For the text-containing cell, return its midpoint in [x, y] coordinate format. 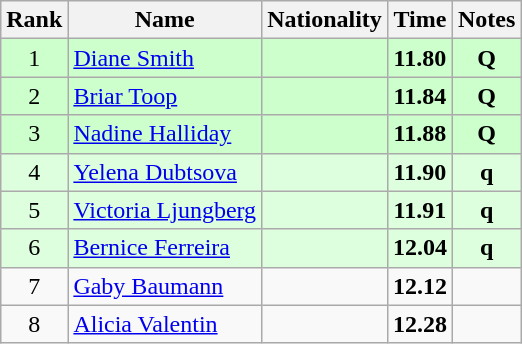
12.04 [420, 248]
Victoria Ljungberg [165, 210]
Name [165, 20]
Briar Toop [165, 96]
11.91 [420, 210]
11.90 [420, 172]
Gaby Baumann [165, 286]
Notes [486, 20]
12.28 [420, 324]
12.12 [420, 286]
Nadine Halliday [165, 134]
Rank [34, 20]
4 [34, 172]
Diane Smith [165, 58]
2 [34, 96]
Yelena Dubtsova [165, 172]
Time [420, 20]
1 [34, 58]
Bernice Ferreira [165, 248]
11.88 [420, 134]
Nationality [325, 20]
8 [34, 324]
6 [34, 248]
Alicia Valentin [165, 324]
7 [34, 286]
5 [34, 210]
11.80 [420, 58]
11.84 [420, 96]
3 [34, 134]
